Capture the cell that displays the provided text and extract its (X, Y) central coordinate. 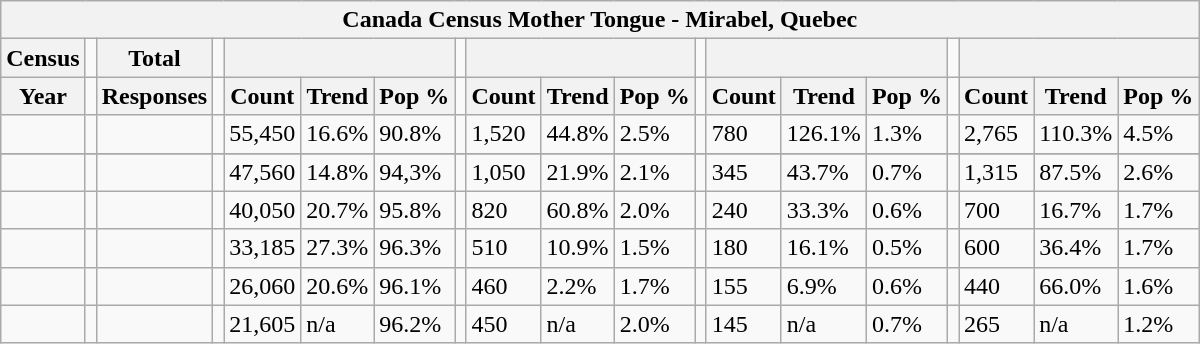
2.1% (654, 172)
2.5% (654, 134)
55,450 (262, 134)
180 (744, 248)
36.4% (1076, 248)
87.5% (1076, 172)
1.5% (654, 248)
4.5% (1158, 134)
1,315 (996, 172)
94,3% (414, 172)
1.2% (1158, 324)
780 (744, 134)
460 (504, 286)
43.7% (824, 172)
33,185 (262, 248)
0.5% (906, 248)
510 (504, 248)
66.0% (1076, 286)
155 (744, 286)
2,765 (996, 134)
2.2% (578, 286)
20.6% (338, 286)
450 (504, 324)
33.3% (824, 210)
1.6% (1158, 286)
145 (744, 324)
126.1% (824, 134)
1.3% (906, 134)
96.3% (414, 248)
600 (996, 248)
26,060 (262, 286)
90.8% (414, 134)
440 (996, 286)
Responses (154, 96)
Census (43, 58)
40,050 (262, 210)
95.8% (414, 210)
265 (996, 324)
6.9% (824, 286)
14.8% (338, 172)
96.2% (414, 324)
16.6% (338, 134)
2.6% (1158, 172)
27.3% (338, 248)
16.1% (824, 248)
Canada Census Mother Tongue - Mirabel, Quebec (600, 20)
96.1% (414, 286)
20.7% (338, 210)
Total (154, 58)
700 (996, 210)
110.3% (1076, 134)
240 (744, 210)
21,605 (262, 324)
1,050 (504, 172)
345 (744, 172)
60.8% (578, 210)
16.7% (1076, 210)
47,560 (262, 172)
1,520 (504, 134)
Year (43, 96)
44.8% (578, 134)
820 (504, 210)
21.9% (578, 172)
10.9% (578, 248)
